Provide the [X, Y] coordinate of the cell's center where the given text is located.  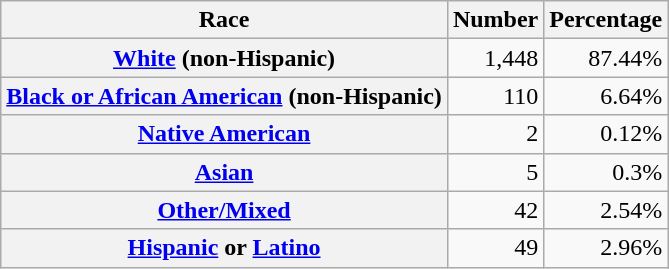
87.44% [606, 58]
Asian [224, 172]
2.96% [606, 248]
0.12% [606, 134]
2.54% [606, 210]
2 [495, 134]
49 [495, 248]
6.64% [606, 96]
1,448 [495, 58]
42 [495, 210]
Native American [224, 134]
Race [224, 20]
Other/Mixed [224, 210]
5 [495, 172]
0.3% [606, 172]
Number [495, 20]
Black or African American (non-Hispanic) [224, 96]
110 [495, 96]
Hispanic or Latino [224, 248]
Percentage [606, 20]
White (non-Hispanic) [224, 58]
